Provide the [X, Y] coordinate of the cell's center where the given text is located.  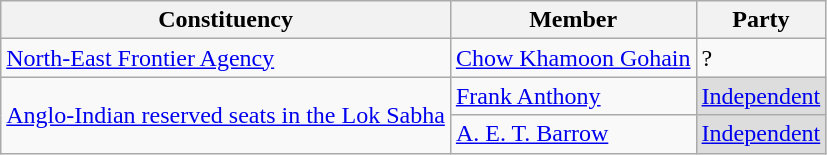
Chow Khamoon Gohain [573, 58]
Member [573, 20]
Constituency [226, 20]
North-East Frontier Agency [226, 58]
Anglo-Indian reserved seats in the Lok Sabha [226, 115]
? [761, 58]
Party [761, 20]
Frank Anthony [573, 96]
A. E. T. Barrow [573, 134]
